Scan for the cell matching the given text and deliver its [X, Y] coordinate at center. 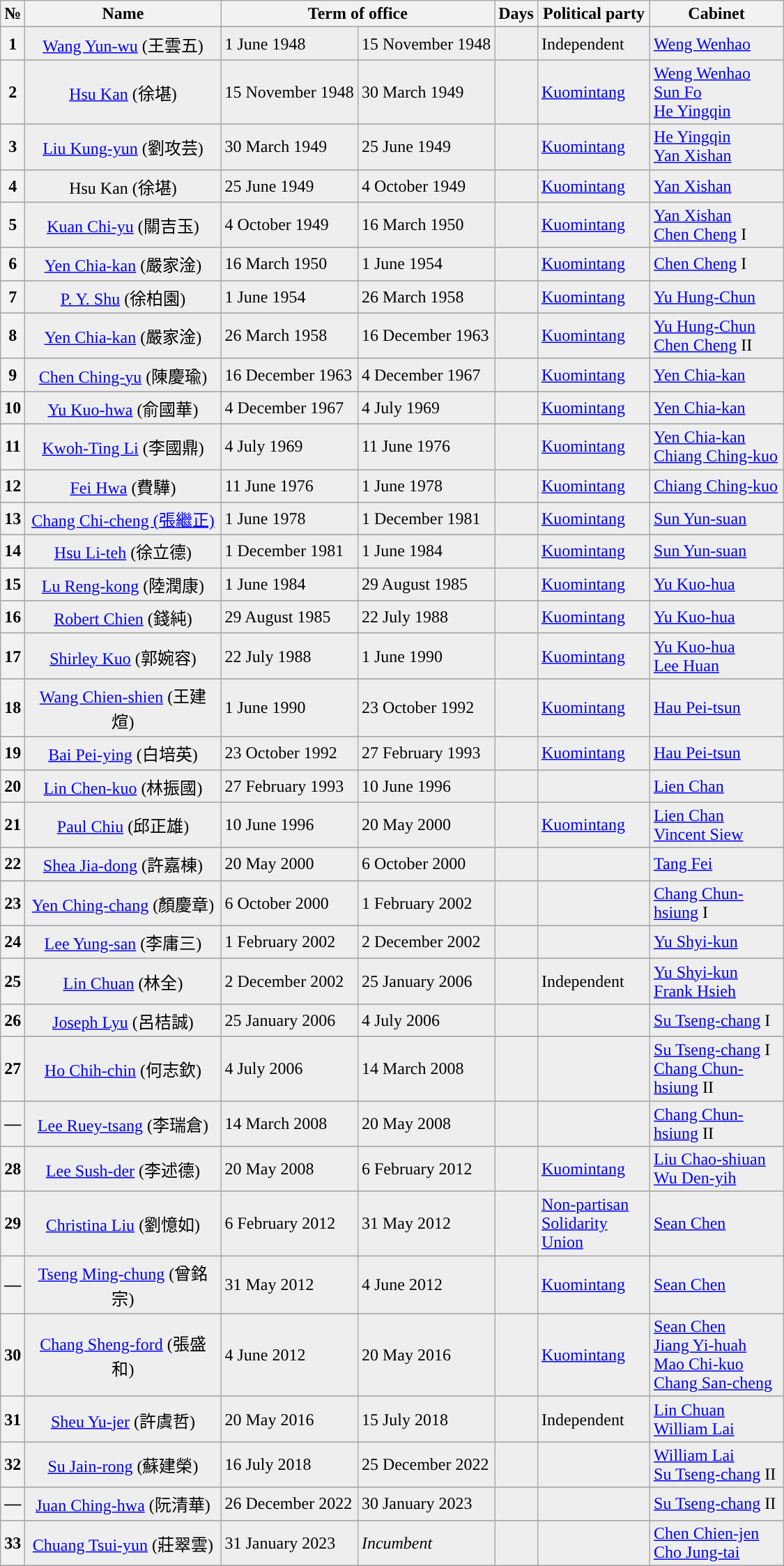
Lee Ruey-tsang (李瑞倉) [123, 1123]
Lin ChuanWilliam Lai [716, 1419]
Yan Xishan [716, 185]
Su Tseng-chang IChang Chun-hsiung II [716, 1068]
Yu Kuo-hwa (俞國華) [123, 407]
9 [13, 375]
29 [13, 1224]
Chen Cheng I [716, 263]
Lien ChanVincent Siew [716, 825]
Joseph Lyu (呂桔誠) [123, 1020]
16 July 2018 [289, 1465]
Sheu Yu-jer (許虞哲) [123, 1419]
13 [13, 519]
He YingqinYan Xishan [716, 146]
Fei Hwa (費驊) [123, 486]
Lu Reng-kong (陸潤康) [123, 584]
Cabinet [716, 14]
22 [13, 864]
30 January 2023 [426, 1504]
32 [13, 1465]
Yu Kuo-huaLee Huan [716, 657]
12 [13, 486]
1 June 1948 [289, 43]
Juan Ching-hwa (阮清華) [123, 1504]
Chang Sheng-ford (張盛和) [123, 1355]
26 [13, 1020]
33 [13, 1543]
25 December 2022 [426, 1465]
7 [13, 297]
Lee Sush-der (李述德) [123, 1169]
24 [13, 942]
Bai Pei-ying (白培英) [123, 753]
17 [13, 657]
№ [13, 14]
Lien Chan [716, 786]
Su Tseng-chang I [716, 1020]
20 [13, 786]
Ho Chih-chin (何志欽) [123, 1068]
30 [13, 1355]
Yu Hung-ChunChen Cheng II [716, 336]
6 [13, 263]
Wang Chien-shien (王建煊) [123, 708]
3 [13, 146]
Liu Kung-yun (劉攻芸) [123, 146]
Political party [594, 14]
4 [13, 185]
Christina Liu (劉憶如) [123, 1224]
Shea Jia-dong (許嘉棟) [123, 864]
11 [13, 446]
2 [13, 92]
23 [13, 903]
Sean ChenJiang Yi-huahMao Chi-kuoChang San-cheng [716, 1355]
Yen Chia-kanChiang Ching-kuo [716, 446]
1 [13, 43]
Robert Chien (錢純) [123, 617]
5 [13, 224]
31 January 2023 [289, 1543]
Yu Shyi-kun [716, 942]
Non-partisan Solidarity Union [594, 1224]
28 [13, 1169]
8 [13, 336]
Name [123, 14]
Incumbent [426, 1543]
Chuang Tsui-yun (莊翠雲) [123, 1543]
Yan XishanChen Cheng I [716, 224]
21 [13, 825]
Chang Chun-hsiung II [716, 1123]
Yu Hung-Chun [716, 297]
Tseng Ming-chung (曾銘宗) [123, 1285]
Weng WenhaoSun FoHe Yingqin [716, 92]
Chen Ching-yu (陳慶瑜) [123, 375]
Kwoh-Ting Li (李國鼎) [123, 446]
P. Y. Shu (徐柏園) [123, 297]
Chang Chi-cheng (張繼正) [123, 519]
19 [13, 753]
Paul Chiu (邱正雄) [123, 825]
16 [13, 617]
15 [13, 584]
Term of office [358, 14]
26 December 2022 [289, 1504]
Weng Wenhao [716, 43]
25 [13, 981]
Chiang Ching-kuo [716, 486]
Su Tseng-chang II [716, 1504]
Lin Chuan (林全) [123, 981]
27 [13, 1068]
Hsu Li-teh (徐立德) [123, 552]
William LaiSu Tseng-chang II [716, 1465]
10 [13, 407]
Wang Yun-wu (王雲五) [123, 43]
Lee Yung-san (李庸三) [123, 942]
Lin Chen-kuo (林振國) [123, 786]
Chen Chien-jenCho Jung-tai [716, 1543]
Yen Ching-chang (顏慶章) [123, 903]
Liu Chao-shiuanWu Den-yih [716, 1169]
31 [13, 1419]
Yu Shyi-kunFrank Hsieh [716, 981]
Kuan Chi-yu (關吉玉) [123, 224]
Days [516, 14]
Su Jain-rong (蘇建榮) [123, 1465]
Chang Chun-hsiung I [716, 903]
Tang Fei [716, 864]
18 [13, 708]
14 [13, 552]
15 July 2018 [426, 1419]
Shirley Kuo (郭婉容) [123, 657]
